Pinpoint the cell where the given text exists, returning its [x, y] midpoint coordinate. 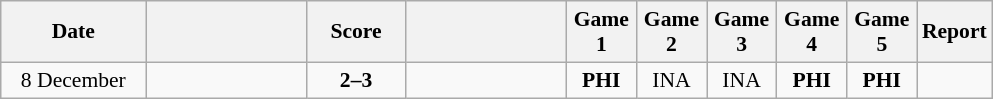
2–3 [356, 80]
Game 4 [812, 32]
Game 5 [882, 32]
Game 1 [601, 32]
Score [356, 32]
Game 2 [671, 32]
8 December [74, 80]
Date [74, 32]
Report [954, 32]
Game 3 [741, 32]
